Pinpoint the cell where the given text exists, returning its (x, y) midpoint coordinate. 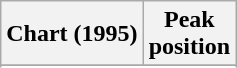
Peakposition (189, 34)
Chart (1995) (72, 34)
